Determine the (x, y) coordinate at the center of the cell enclosing the given text.  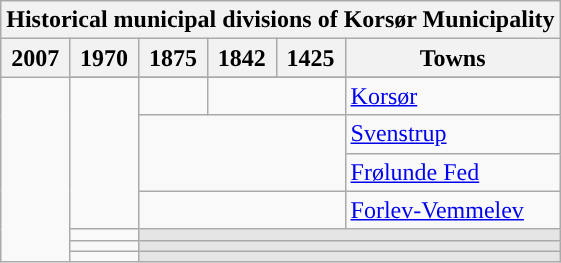
1875 (172, 58)
1425 (310, 58)
1842 (242, 58)
1970 (104, 58)
Korsør (452, 96)
2007 (36, 58)
Historical municipal divisions of Korsør Municipality (280, 20)
Frølunde Fed (452, 172)
Forlev-Vemmelev (452, 210)
Towns (452, 58)
Svenstrup (452, 134)
